For the text-containing cell, return its midpoint in (X, Y) coordinate format. 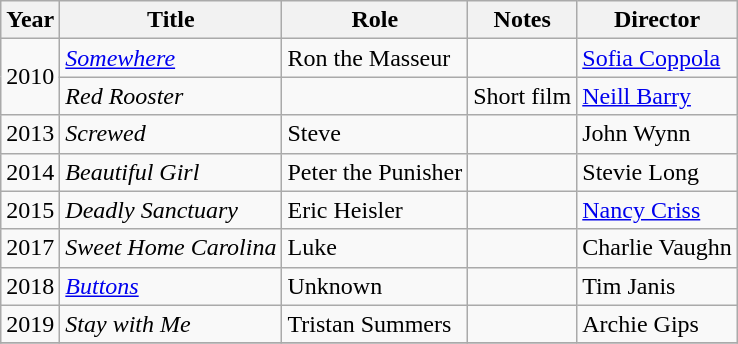
Year (30, 20)
2017 (30, 248)
John Wynn (658, 134)
2018 (30, 286)
Sofia Coppola (658, 58)
Beautiful Girl (171, 172)
Notes (522, 20)
Peter the Punisher (375, 172)
2015 (30, 210)
Nancy Criss (658, 210)
Buttons (171, 286)
Short film (522, 96)
Director (658, 20)
2019 (30, 324)
Steve (375, 134)
Somewhere (171, 58)
Eric Heisler (375, 210)
2013 (30, 134)
Screwed (171, 134)
Tristan Summers (375, 324)
Stevie Long (658, 172)
Luke (375, 248)
Ron the Masseur (375, 58)
2014 (30, 172)
Sweet Home Carolina (171, 248)
Role (375, 20)
Stay with Me (171, 324)
Neill Barry (658, 96)
Title (171, 20)
2010 (30, 77)
Deadly Sanctuary (171, 210)
Tim Janis (658, 286)
Unknown (375, 286)
Archie Gips (658, 324)
Red Rooster (171, 96)
Charlie Vaughn (658, 248)
